Capture the cell that displays the provided text and extract its [X, Y] central coordinate. 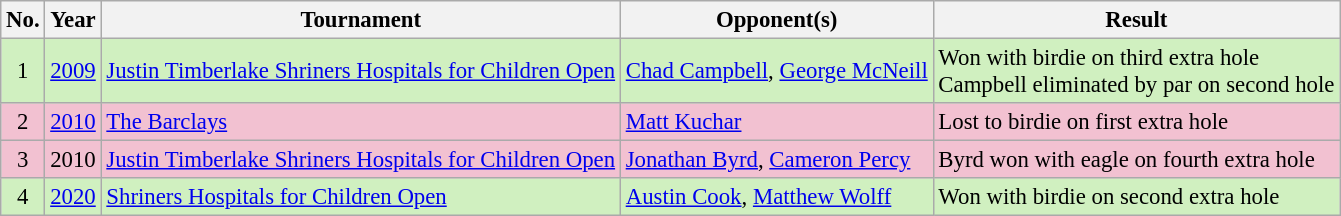
Won with birdie on second extra hole [1136, 197]
Chad Campbell, George McNeill [776, 72]
Jonathan Byrd, Cameron Percy [776, 160]
Year [73, 20]
Tournament [360, 20]
Result [1136, 20]
The Barclays [360, 122]
Matt Kuchar [776, 122]
4 [23, 197]
Lost to birdie on first extra hole [1136, 122]
3 [23, 160]
Austin Cook, Matthew Wolff [776, 197]
Won with birdie on third extra holeCampbell eliminated by par on second hole [1136, 72]
2 [23, 122]
2009 [73, 72]
Byrd won with eagle on fourth extra hole [1136, 160]
Shriners Hospitals for Children Open [360, 197]
Opponent(s) [776, 20]
1 [23, 72]
2020 [73, 197]
No. [23, 20]
